Extract the (X, Y) coordinate from the center of the cell holding the provided text.  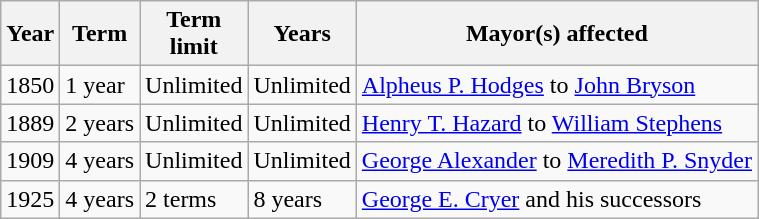
Alpheus P. Hodges to John Bryson (556, 85)
1909 (30, 161)
Year (30, 34)
Years (302, 34)
2 years (100, 123)
George Alexander to Meredith P. Snyder (556, 161)
1 year (100, 85)
8 years (302, 199)
Termlimit (194, 34)
1850 (30, 85)
1889 (30, 123)
George E. Cryer and his successors (556, 199)
1925 (30, 199)
2 terms (194, 199)
Henry T. Hazard to William Stephens (556, 123)
Mayor(s) affected (556, 34)
Term (100, 34)
